Detect which cell encompasses the target text, then output its (X, Y) center coordinate. 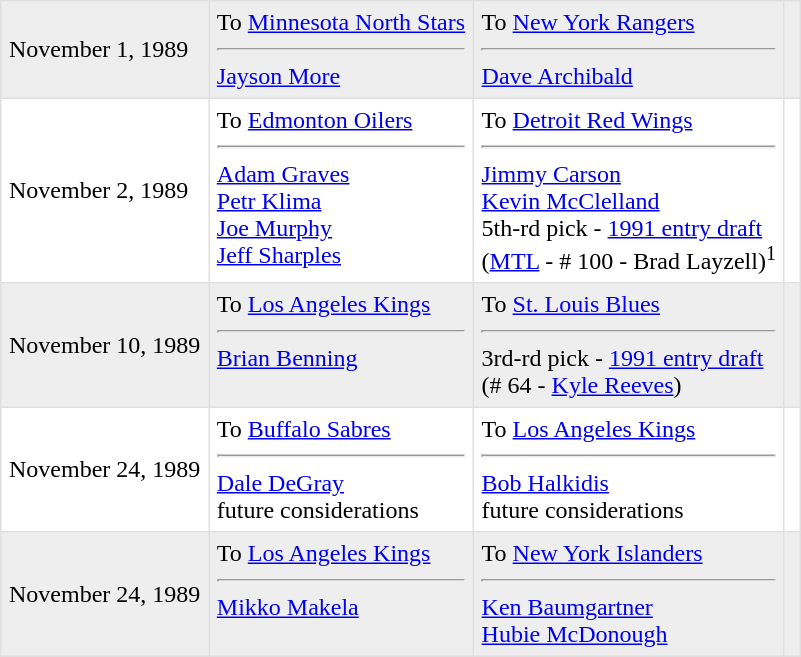
November 1, 1989 (105, 50)
November 10, 1989 (105, 345)
To New York RangersDave Archibald (628, 50)
To St. Louis Blues3rd-rd pick - 1991 entry draft(# 64 - Kyle Reeves) (628, 345)
To Los Angeles KingsBrian Benning (342, 345)
To Edmonton OilersAdam GravesPetr KlimaJoe MurphyJeff Sharples (342, 190)
To Los Angeles KingsBob Halkidisfuture considerations (628, 470)
To New York IslandersKen BaumgartnerHubie McDonough (628, 594)
To Buffalo SabresDale DeGrayfuture considerations (342, 470)
November 2, 1989 (105, 190)
To Los Angeles KingsMikko Makela (342, 594)
To Minnesota North StarsJayson More (342, 50)
To Detroit Red WingsJimmy CarsonKevin McClelland5th-rd pick - 1991 entry draft(MTL - # 100 - Brad Layzell)1 (628, 190)
